Locate the cell with the specified text and output its (X, Y) center coordinate. 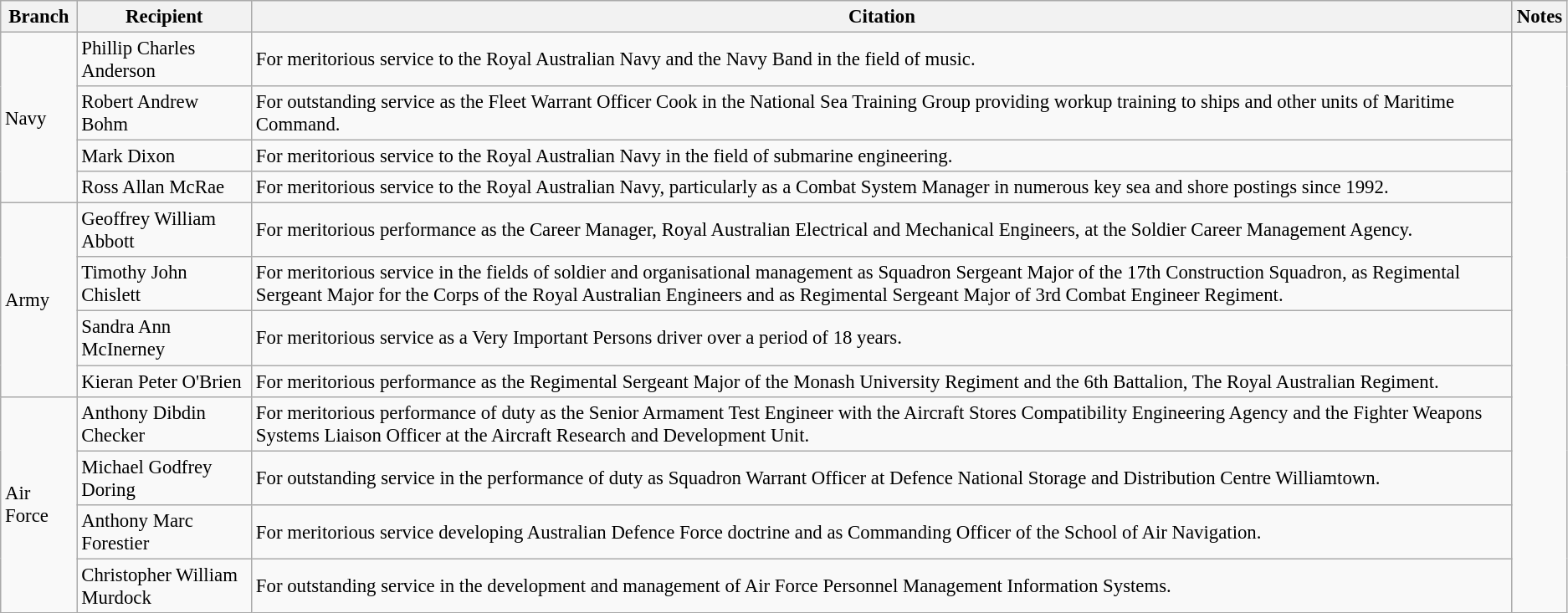
Citation (882, 17)
Recipient (164, 17)
For meritorious service to the Royal Australian Navy and the Navy Band in the field of music. (882, 60)
Army (38, 299)
For meritorious service as a Very Important Persons driver over a period of 18 years. (882, 338)
For meritorious service to the Royal Australian Navy in the field of submarine engineering. (882, 156)
For outstanding service in the development and management of Air Force Personnel Management Information Systems. (882, 585)
Timothy John Chislett (164, 284)
Phillip Charles Anderson (164, 60)
Geoffrey William Abbott (164, 231)
For meritorious service developing Australian Defence Force doctrine and as Commanding Officer of the School of Air Navigation. (882, 532)
Mark Dixon (164, 156)
Navy (38, 118)
Anthony Dibdin Checker (164, 423)
For outstanding service in the performance of duty as Squadron Warrant Officer at Defence National Storage and Distribution Centre Williamtown. (882, 478)
Robert Andrew Bohm (164, 114)
Michael Godfrey Doring (164, 478)
Christopher William Murdock (164, 585)
Branch (38, 17)
For meritorious performance as the Career Manager, Royal Australian Electrical and Mechanical Engineers, at the Soldier Career Management Agency. (882, 231)
Air Force (38, 504)
Kieran Peter O'Brien (164, 381)
Sandra Ann McInerney (164, 338)
For meritorious performance as the Regimental Sergeant Major of the Monash University Regiment and the 6th Battalion, The Royal Australian Regiment. (882, 381)
Notes (1540, 17)
Anthony Marc Forestier (164, 532)
Ross Allan McRae (164, 187)
For meritorious service to the Royal Australian Navy, particularly as a Combat System Manager in numerous key sea and shore postings since 1992. (882, 187)
